Output the (X, Y) coordinate of the center of the cell containing the given text.  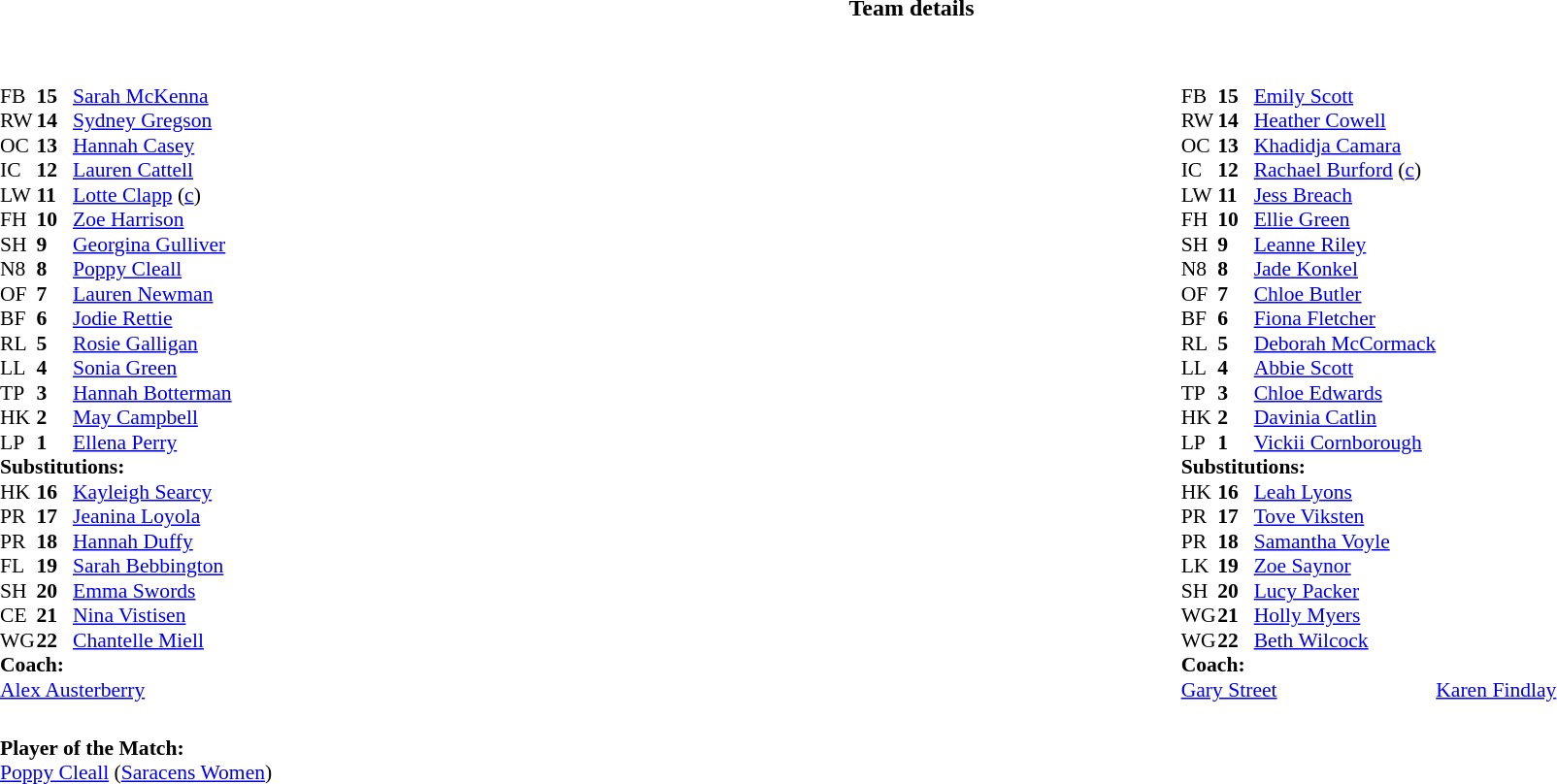
Emily Scott (1345, 96)
Alex Austerberry (116, 690)
Sarah McKenna (152, 96)
May Campbell (152, 418)
Poppy Cleall (152, 269)
Georgina Gulliver (152, 245)
Zoe Harrison (152, 220)
Beth Wilcock (1345, 640)
Davinia Catlin (1345, 418)
Samantha Voyle (1345, 541)
FL (18, 566)
Leanne Riley (1345, 245)
Lucy Packer (1345, 591)
Zoe Saynor (1345, 566)
Tove Viksten (1345, 517)
Chloe Edwards (1345, 393)
Abbie Scott (1345, 368)
Hannah Botterman (152, 393)
Jade Konkel (1345, 269)
Heather Cowell (1345, 121)
Deborah McCormack (1345, 343)
Rachael Burford (c) (1345, 170)
Chloe Butler (1345, 294)
Lotte Clapp (c) (152, 195)
Leah Lyons (1345, 492)
Hannah Casey (152, 146)
Emma Swords (152, 591)
Holly Myers (1345, 616)
CE (18, 616)
Chantelle Miell (152, 640)
Sonia Green (152, 368)
Gary Street (1309, 690)
Sarah Bebbington (152, 566)
Lauren Cattell (152, 170)
LK (1200, 566)
Kayleigh Searcy (152, 492)
Ellena Perry (152, 442)
Hannah Duffy (152, 541)
Jeanina Loyola (152, 517)
Karen Findlay (1496, 690)
Vickii Cornborough (1345, 442)
Fiona Fletcher (1345, 319)
Jodie Rettie (152, 319)
Nina Vistisen (152, 616)
Lauren Newman (152, 294)
Rosie Galligan (152, 343)
Khadidja Camara (1345, 146)
Ellie Green (1345, 220)
Jess Breach (1345, 195)
Sydney Gregson (152, 121)
